For the text-containing cell, return its midpoint in [X, Y] coordinate format. 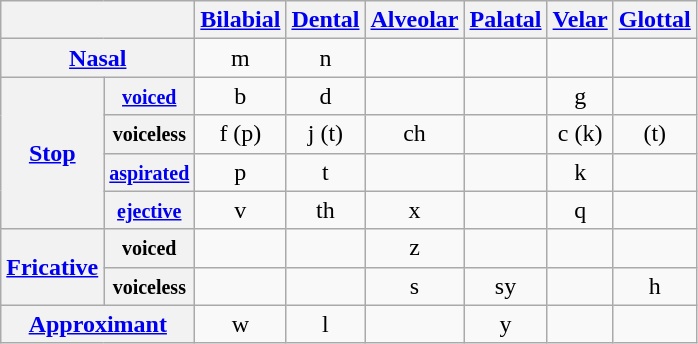
v [240, 210]
s [414, 286]
Glottal [654, 20]
n [326, 58]
j (t) [326, 134]
ch [414, 134]
h [654, 286]
(t) [654, 134]
th [326, 210]
aspirated [150, 172]
Dental [326, 20]
x [414, 210]
y [506, 324]
m [240, 58]
Nasal [98, 58]
f (p) [240, 134]
sy [506, 286]
d [326, 96]
c (k) [580, 134]
ejective [150, 210]
k [580, 172]
t [326, 172]
Stop [52, 153]
z [414, 248]
p [240, 172]
q [580, 210]
Velar [580, 20]
Fricative [52, 267]
Bilabial [240, 20]
g [580, 96]
Alveolar [414, 20]
Approximant [98, 324]
l [326, 324]
w [240, 324]
b [240, 96]
Palatal [506, 20]
